Return the (X, Y) coordinate for the center point of the cell that contains the specified text.  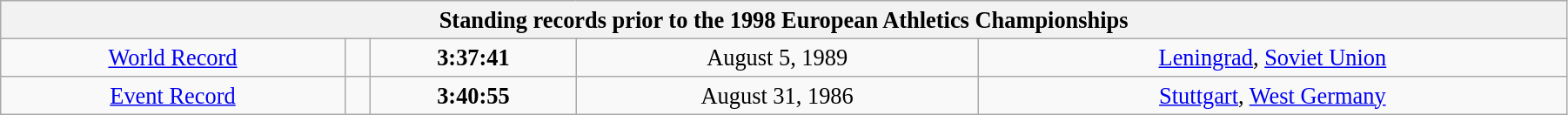
Leningrad, Soviet Union (1272, 57)
August 31, 1986 (777, 95)
Standing records prior to the 1998 European Athletics Championships (784, 19)
3:37:41 (473, 57)
Event Record (172, 95)
3:40:55 (473, 95)
Stuttgart, West Germany (1272, 95)
August 5, 1989 (777, 57)
World Record (172, 57)
